Return [x, y] of the center of cell containing provided text 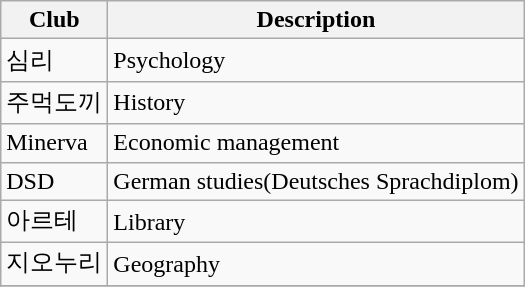
German studies(Deutsches Sprachdiplom) [316, 181]
Description [316, 20]
Library [316, 222]
심리 [54, 60]
Psychology [316, 60]
Minerva [54, 143]
Economic management [316, 143]
History [316, 102]
지오누리 [54, 264]
Club [54, 20]
Geography [316, 264]
아르테 [54, 222]
DSD [54, 181]
주먹도끼 [54, 102]
